For the text-containing cell, return its midpoint in [x, y] coordinate format. 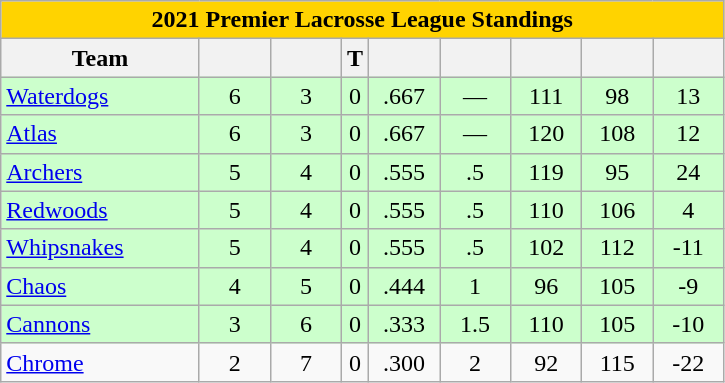
12 [688, 134]
Chaos [100, 286]
Cannons [100, 324]
95 [618, 172]
Whipsnakes [100, 248]
.300 [404, 362]
111 [546, 96]
1.5 [476, 324]
112 [618, 248]
120 [546, 134]
Chrome [100, 362]
106 [618, 210]
Archers [100, 172]
Redwoods [100, 210]
Team [100, 58]
115 [618, 362]
-9 [688, 286]
.333 [404, 324]
102 [546, 248]
96 [546, 286]
108 [618, 134]
119 [546, 172]
98 [618, 96]
13 [688, 96]
7 [306, 362]
-22 [688, 362]
T [354, 58]
.444 [404, 286]
1 [476, 286]
2021 Premier Lacrosse League Standings [362, 20]
24 [688, 172]
Waterdogs [100, 96]
92 [546, 362]
-11 [688, 248]
Atlas [100, 134]
-10 [688, 324]
